Provide the [X, Y] coordinate of the cell's center where the given text is located.  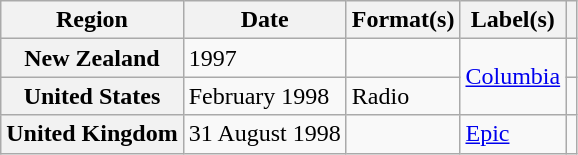
Date [264, 20]
Radio [403, 96]
United Kingdom [92, 134]
Label(s) [513, 20]
1997 [264, 58]
New Zealand [92, 58]
United States [92, 96]
31 August 1998 [264, 134]
February 1998 [264, 96]
Epic [513, 134]
Columbia [513, 77]
Format(s) [403, 20]
Region [92, 20]
